Capture the cell that displays the provided text and extract its (X, Y) central coordinate. 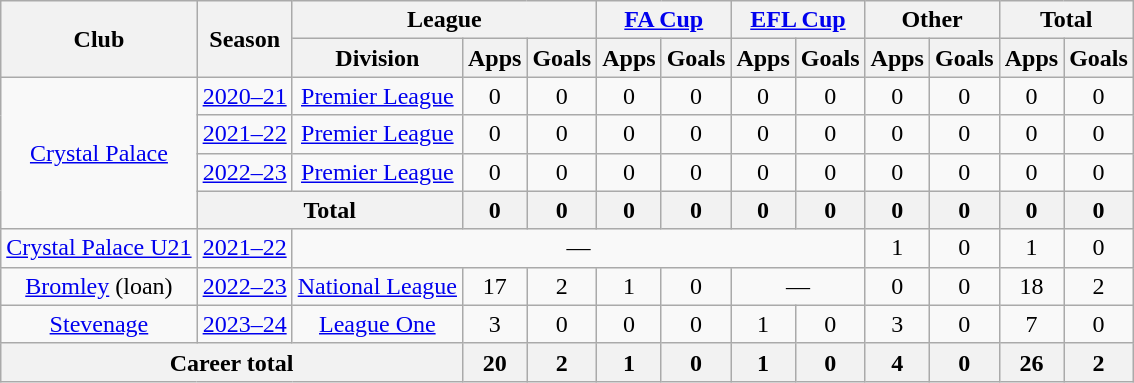
Bromley (loan) (99, 286)
League One (377, 324)
4 (897, 362)
Other (932, 20)
2020–21 (244, 96)
20 (494, 362)
18 (1031, 286)
Club (99, 39)
Crystal Palace (99, 153)
FA Cup (664, 20)
7 (1031, 324)
Division (377, 58)
National League (377, 286)
EFL Cup (798, 20)
Crystal Palace U21 (99, 248)
2023–24 (244, 324)
Season (244, 39)
Career total (232, 362)
League (444, 20)
17 (494, 286)
Stevenage (99, 324)
26 (1031, 362)
